Detect which cell encompasses the target text, then output its (x, y) center coordinate. 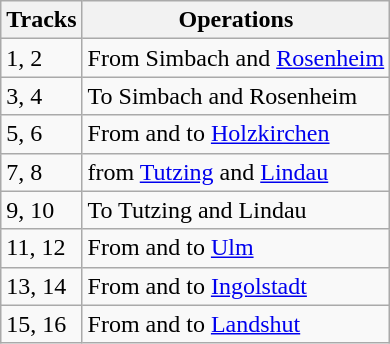
7, 8 (42, 172)
From and to Holzkirchen (236, 134)
From and to Ulm (236, 248)
15, 16 (42, 324)
Operations (236, 20)
From Simbach and Rosenheim (236, 58)
9, 10 (42, 210)
To Tutzing and Lindau (236, 210)
11, 12 (42, 248)
Tracks (42, 20)
From and to Ingolstadt (236, 286)
1, 2 (42, 58)
To Simbach and Rosenheim (236, 96)
13, 14 (42, 286)
5, 6 (42, 134)
from Tutzing and Lindau (236, 172)
From and to Landshut (236, 324)
3, 4 (42, 96)
